Provide the [x, y] coordinate of the cell's center where the given text is located.  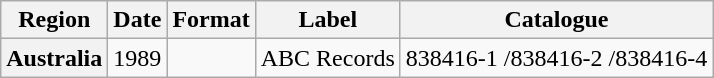
Format [211, 20]
838416-1 /838416-2 /838416-4 [556, 58]
Australia [54, 58]
1989 [138, 58]
Catalogue [556, 20]
Region [54, 20]
Date [138, 20]
Label [328, 20]
ABC Records [328, 58]
